Identify which cell holds the provided text, then report its [X, Y] central coordinate. 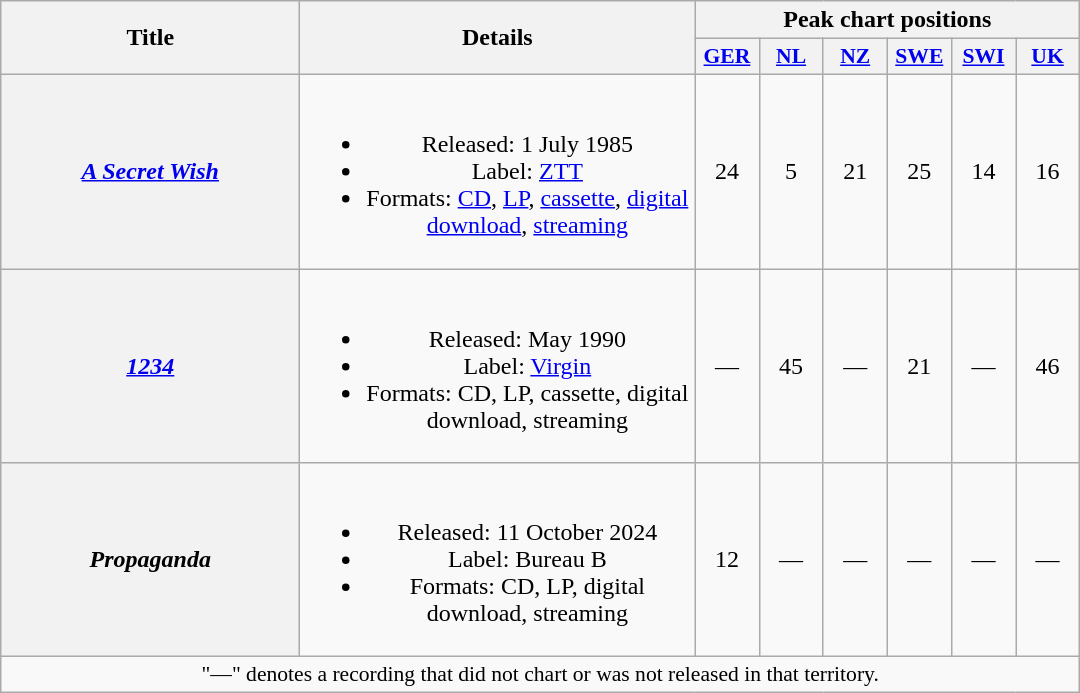
46 [1048, 365]
45 [791, 365]
16 [1048, 171]
NZ [855, 57]
Released: 11 October 2024Label: Bureau BFormats: CD, LP, digital download, streaming [498, 560]
SWI [983, 57]
Released: May 1990Label: VirginFormats: CD, LP, cassette, digital download, streaming [498, 365]
Peak chart positions [888, 20]
24 [727, 171]
12 [727, 560]
1234 [150, 365]
SWE [919, 57]
Propaganda [150, 560]
5 [791, 171]
Released: 1 July 1985Label: ZTTFormats: CD, LP, cassette, digital download, streaming [498, 171]
A Secret Wish [150, 171]
"—" denotes a recording that did not chart or was not released in that territory. [540, 675]
UK [1048, 57]
Details [498, 38]
NL [791, 57]
GER [727, 57]
Title [150, 38]
14 [983, 171]
25 [919, 171]
